Provide the (x, y) coordinate of the cell's center where the given text is located.  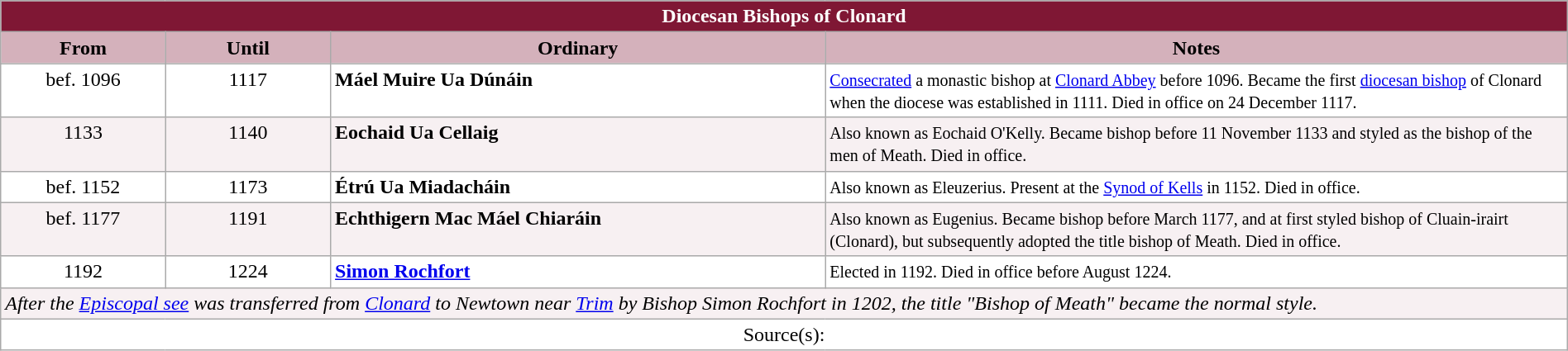
bef. 1152 (83, 187)
Diocesan Bishops of Clonard (784, 17)
Notes (1196, 48)
From (83, 48)
Ordinary (578, 48)
Also known as Eleuzerius. Present at the Synod of Kells in 1152. Died in office. (1196, 187)
Echthigern Mac Máel Chiaráin (578, 230)
1117 (248, 91)
Source(s): (784, 334)
1133 (83, 144)
1191 (248, 230)
1140 (248, 144)
Máel Muire Ua Dúnáin (578, 91)
1224 (248, 272)
Until (248, 48)
bef. 1177 (83, 230)
bef. 1096 (83, 91)
Simon Rochfort (578, 272)
1173 (248, 187)
Étrú Ua Miadacháin (578, 187)
Also known as Eochaid O'Kelly. Became bishop before 11 November 1133 and styled as the bishop of the men of Meath. Died in office. (1196, 144)
Eochaid Ua Cellaig (578, 144)
Elected in 1192. Died in office before August 1224. (1196, 272)
1192 (83, 272)
